Search for the cell housing the specified text and yield its [x, y] center coordinate. 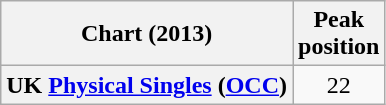
Chart (2013) [147, 34]
Peakposition [338, 34]
UK Physical Singles (OCC) [147, 85]
22 [338, 85]
